From the cell containing the given text, extract its center point as [x, y] coordinate. 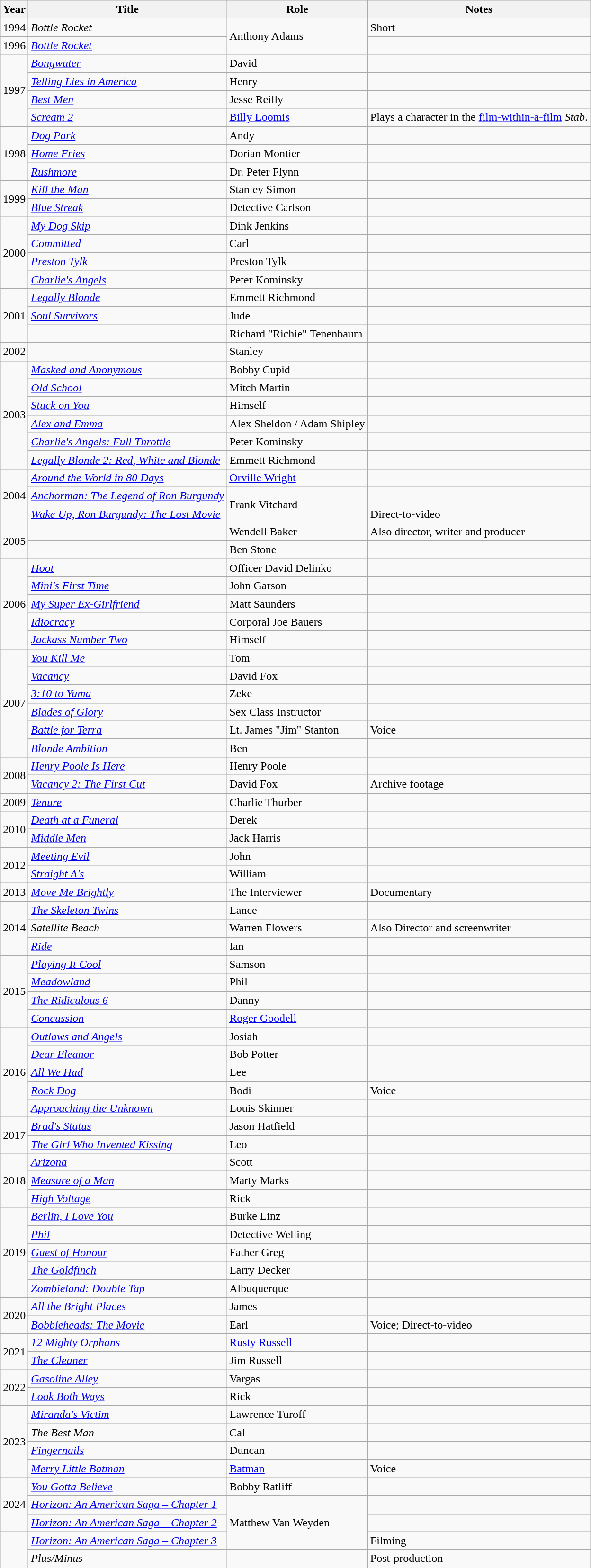
2019 [14, 1252]
Archive footage [479, 784]
Matthew Van Weyden [297, 1523]
The Ridiculous 6 [128, 1000]
Fingernails [128, 1451]
2014 [14, 928]
All the Bright Places [128, 1306]
Rock Dog [128, 1090]
Rusty Russell [297, 1342]
Lance [297, 910]
Role [297, 9]
Horizon: An American Saga – Chapter 1 [128, 1505]
John [297, 856]
2024 [14, 1505]
Jason Hatfield [297, 1126]
Kill the Man [128, 189]
Josiah [297, 1036]
Battle for Terra [128, 730]
Andy [297, 135]
1999 [14, 198]
Scream 2 [128, 117]
Jude [297, 316]
Frank Vitchard [297, 505]
Dear Eleanor [128, 1054]
2005 [14, 541]
Guest of Honour [128, 1252]
Direct-to-video [479, 514]
2023 [14, 1442]
Marty Marks [297, 1180]
2008 [14, 775]
Anthony Adams [297, 36]
Henry Poole Is Here [128, 766]
1994 [14, 27]
David [297, 63]
Warren Flowers [297, 928]
Measure of a Man [128, 1180]
My Dog Skip [128, 226]
2002 [14, 352]
Samson [297, 964]
2004 [14, 496]
Notes [479, 9]
The Skeleton Twins [128, 910]
Duncan [297, 1451]
Father Greg [297, 1252]
Albuquerque [297, 1288]
Telling Lies in America [128, 81]
Ian [297, 946]
Jack Harris [297, 838]
John Garson [297, 586]
Zeke [297, 694]
Old School [128, 388]
Concussion [128, 1018]
Stanley [297, 352]
2012 [14, 865]
Straight A's [128, 874]
1998 [14, 153]
Richard "Richie" Tenenbaum [297, 334]
The Cleaner [128, 1360]
Masked and Anonymous [128, 370]
Filming [479, 1541]
Death at a Funeral [128, 820]
Bongwater [128, 63]
Around the World in 80 Days [128, 478]
Carl [297, 244]
Outlaws and Angels [128, 1036]
2015 [14, 991]
All We Had [128, 1072]
Dorian Montier [297, 153]
Voice; Direct-to-video [479, 1324]
2003 [14, 415]
Henry [297, 81]
The Interviewer [297, 892]
Tom [297, 658]
Mitch Martin [297, 388]
Corporal Joe Bauers [297, 622]
Danny [297, 1000]
Meeting Evil [128, 856]
Best Men [128, 99]
Tenure [128, 802]
Also director, writer and producer [479, 532]
Dog Park [128, 135]
2013 [14, 892]
Vacancy [128, 676]
Charlie's Angels: Full Throttle [128, 442]
Year [14, 9]
Meadowland [128, 982]
1996 [14, 45]
My Super Ex-Girlfriend [128, 604]
Alex and Emma [128, 424]
2009 [14, 802]
Horizon: An American Saga – Chapter 2 [128, 1523]
2006 [14, 604]
Henry Poole [297, 766]
Move Me Brightly [128, 892]
Rushmore [128, 171]
Orville Wright [297, 478]
The Best Man [128, 1433]
Wake Up, Ron Burgundy: The Lost Movie [128, 514]
Bodi [297, 1090]
Miranda's Victim [128, 1415]
Roger Goodell [297, 1018]
Billy Loomis [297, 117]
Blue Streak [128, 207]
Burke Linz [297, 1216]
Stanley Simon [297, 189]
Jesse Reilly [297, 99]
2001 [14, 316]
Satellite Beach [128, 928]
Bobby Cupid [297, 370]
Detective Welling [297, 1234]
Scott [297, 1162]
Leo [297, 1144]
Lawrence Turoff [297, 1415]
Committed [128, 244]
Arizona [128, 1162]
1997 [14, 90]
Plus/Minus [128, 1559]
2007 [14, 703]
Alex Sheldon / Adam Shipley [297, 424]
Legally Blonde 2: Red, White and Blonde [128, 460]
Bob Potter [297, 1054]
James [297, 1306]
Gasoline Alley [128, 1379]
The Girl Who Invented Kissing [128, 1144]
2022 [14, 1388]
Horizon: An American Saga – Chapter 3 [128, 1541]
2021 [14, 1351]
Stuck on You [128, 406]
2010 [14, 829]
Playing It Cool [128, 964]
2018 [14, 1180]
Sex Class Instructor [297, 712]
Legally Blonde [128, 298]
Title [128, 9]
Blades of Glory [128, 712]
Blonde Ambition [128, 748]
Middle Men [128, 838]
Merry Little Batman [128, 1469]
Soul Survivors [128, 316]
Post-production [479, 1559]
Batman [297, 1469]
Louis Skinner [297, 1108]
Jim Russell [297, 1360]
Wendell Baker [297, 532]
Documentary [479, 892]
Ben [297, 748]
2000 [14, 253]
Short [479, 27]
Idiocracy [128, 622]
Detective Carlson [297, 207]
Dink Jenkins [297, 226]
2020 [14, 1315]
Zombieland: Double Tap [128, 1288]
Plays a character in the film-within-a-film Stab. [479, 117]
3:10 to Yuma [128, 694]
Vacancy 2: The First Cut [128, 784]
William [297, 874]
Bobbleheads: The Movie [128, 1324]
Derek [297, 820]
Hoot [128, 568]
2017 [14, 1135]
Also Director and screenwriter [479, 928]
Anchorman: The Legend of Ron Burgundy [128, 496]
Charlie Thurber [297, 802]
Vargas [297, 1379]
Lee [297, 1072]
Lt. James "Jim" Stanton [297, 730]
Officer David Delinko [297, 568]
Charlie's Angels [128, 280]
Home Fries [128, 153]
The Goldfinch [128, 1270]
2016 [14, 1072]
Cal [297, 1433]
Matt Saunders [297, 604]
Larry Decker [297, 1270]
Approaching the Unknown [128, 1108]
Berlin, I Love You [128, 1216]
12 Mighty Orphans [128, 1342]
Look Both Ways [128, 1397]
Earl [297, 1324]
Mini's First Time [128, 586]
High Voltage [128, 1198]
You Gotta Believe [128, 1487]
You Kill Me [128, 658]
Ben Stone [297, 550]
Brad's Status [128, 1126]
Bobby Ratliff [297, 1487]
Ride [128, 946]
Dr. Peter Flynn [297, 171]
Jackass Number Two [128, 640]
